Capture the cell that displays the provided text and extract its [x, y] central coordinate. 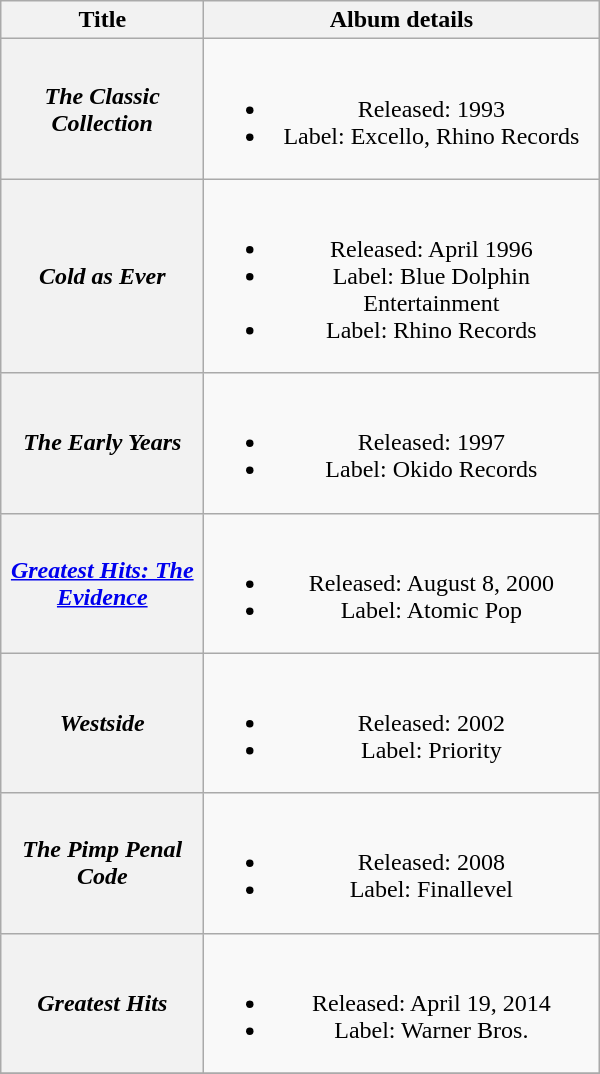
Cold as Ever [102, 276]
The Pimp Penal Code [102, 863]
Released: August 8, 2000Label: Atomic Pop [402, 583]
The Classic Collection [102, 109]
Greatest Hits [102, 1003]
The Early Years [102, 443]
Album details [402, 20]
Released: 1993Label: Excello, Rhino Records [402, 109]
Released: 2008Label: Finallevel [402, 863]
Released: 2002Label: Priority [402, 723]
Released: April 19, 2014Label: Warner Bros. [402, 1003]
Title [102, 20]
Westside [102, 723]
Released: 1997Label: Okido Records [402, 443]
Greatest Hits: The Evidence [102, 583]
Released: April 1996Label: Blue Dolphin EntertainmentLabel: Rhino Records [402, 276]
